Capture the cell that displays the provided text and extract its (X, Y) central coordinate. 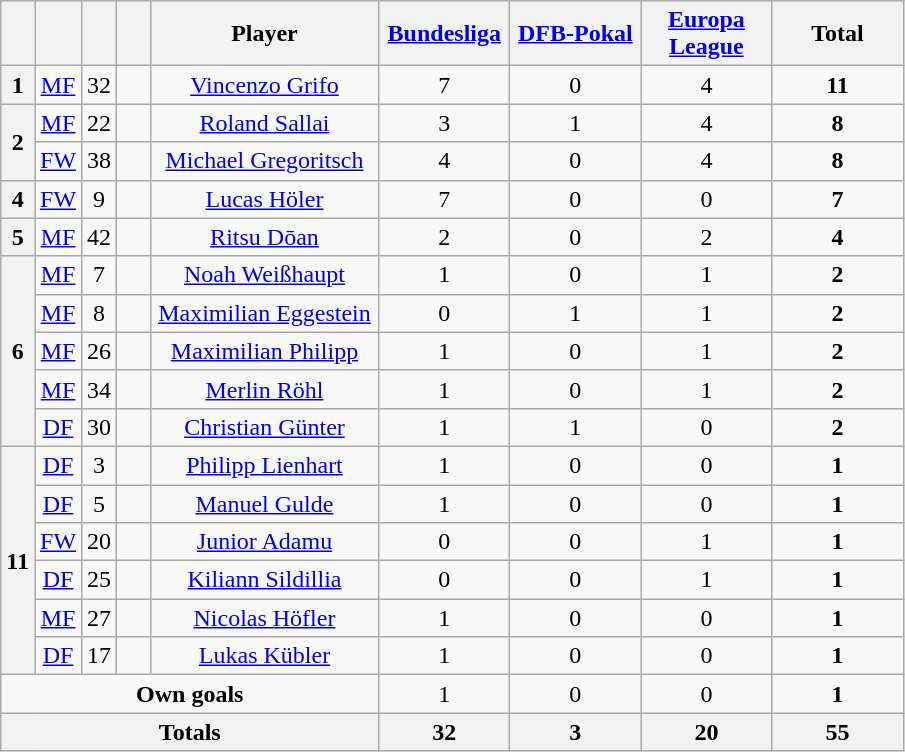
Manuel Gulde (264, 503)
Vincenzo Grifo (264, 85)
Nicolas Höfler (264, 618)
38 (100, 161)
Lukas Kübler (264, 656)
30 (100, 427)
Maximilian Eggestein (264, 313)
Player (264, 34)
Total (838, 34)
Europa League (706, 34)
Christian Günter (264, 427)
Bundesliga (444, 34)
34 (100, 389)
Philipp Lienhart (264, 465)
55 (838, 732)
9 (100, 199)
Junior Adamu (264, 542)
Own goals (190, 694)
25 (100, 580)
Noah Weißhaupt (264, 275)
DFB-Pokal (576, 34)
26 (100, 351)
Lucas Höler (264, 199)
Michael Gregoritsch (264, 161)
Totals (190, 732)
22 (100, 123)
42 (100, 237)
Roland Sallai (264, 123)
27 (100, 618)
6 (18, 351)
Kiliann Sildillia (264, 580)
Maximilian Philipp (264, 351)
17 (100, 656)
Ritsu Dōan (264, 237)
Merlin Röhl (264, 389)
